Determine the [x, y] coordinate at the center of the cell enclosing the given text.  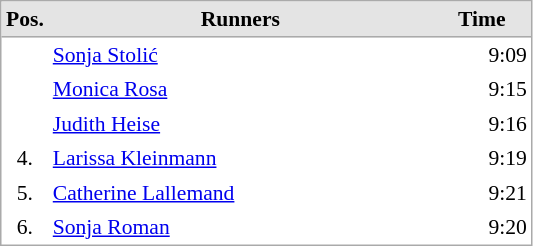
4. [26, 158]
6. [26, 227]
Runners [240, 20]
Catherine Lallemand [240, 193]
Monica Rosa [240, 89]
Sonja Stolić [240, 55]
Larissa Kleinmann [240, 158]
9:20 [482, 227]
Time [482, 20]
9:16 [482, 123]
Sonja Roman [240, 227]
5. [26, 193]
9:21 [482, 193]
9:09 [482, 55]
Pos. [26, 20]
9:19 [482, 158]
Judith Heise [240, 123]
9:15 [482, 89]
